Pinpoint the cell where the given text exists, returning its (X, Y) midpoint coordinate. 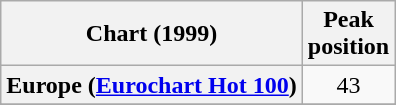
Europe (Eurochart Hot 100) (152, 85)
Chart (1999) (152, 34)
43 (348, 85)
Peakposition (348, 34)
